Capture the cell that displays the provided text and extract its [X, Y] central coordinate. 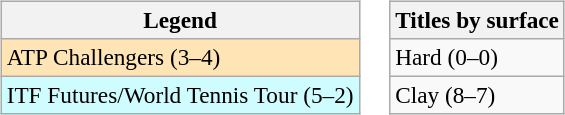
Hard (0–0) [478, 57]
ITF Futures/World Tennis Tour (5–2) [180, 95]
Legend [180, 20]
ATP Challengers (3–4) [180, 57]
Titles by surface [478, 20]
Clay (8–7) [478, 95]
